Find where the given text appears and provide that cell's center as [X, Y] coordinate. 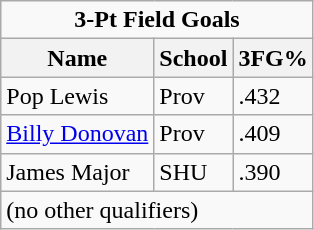
3-Pt Field Goals [158, 20]
SHU [194, 172]
Pop Lewis [78, 96]
.432 [273, 96]
James Major [78, 172]
School [194, 58]
.409 [273, 134]
Name [78, 58]
3FG% [273, 58]
.390 [273, 172]
(no other qualifiers) [158, 210]
Billy Donovan [78, 134]
